Identify which cell holds the provided text, then report its [x, y] central coordinate. 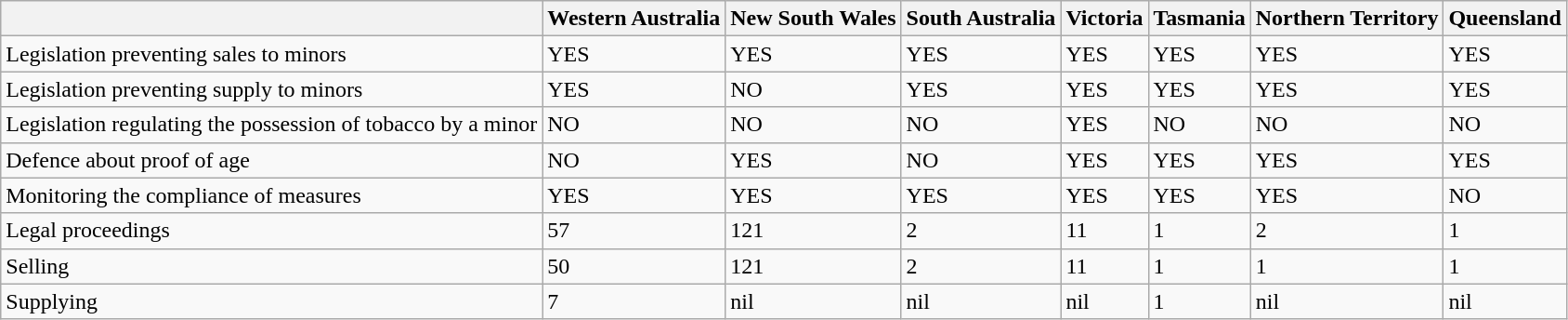
50 [634, 266]
Northern Territory [1347, 19]
New South Wales [814, 19]
Legal proceedings [271, 231]
Legislation preventing sales to minors [271, 54]
57 [634, 231]
Defence about proof of age [271, 160]
Supplying [271, 301]
7 [634, 301]
Queensland [1505, 19]
Monitoring the compliance of measures [271, 195]
Legislation preventing supply to minors [271, 89]
Selling [271, 266]
Western Australia [634, 19]
South Australia [981, 19]
Victoria [1104, 19]
Tasmania [1199, 19]
Legislation regulating the possession of tobacco by a minor [271, 125]
